Capture the cell that displays the provided text and extract its (X, Y) central coordinate. 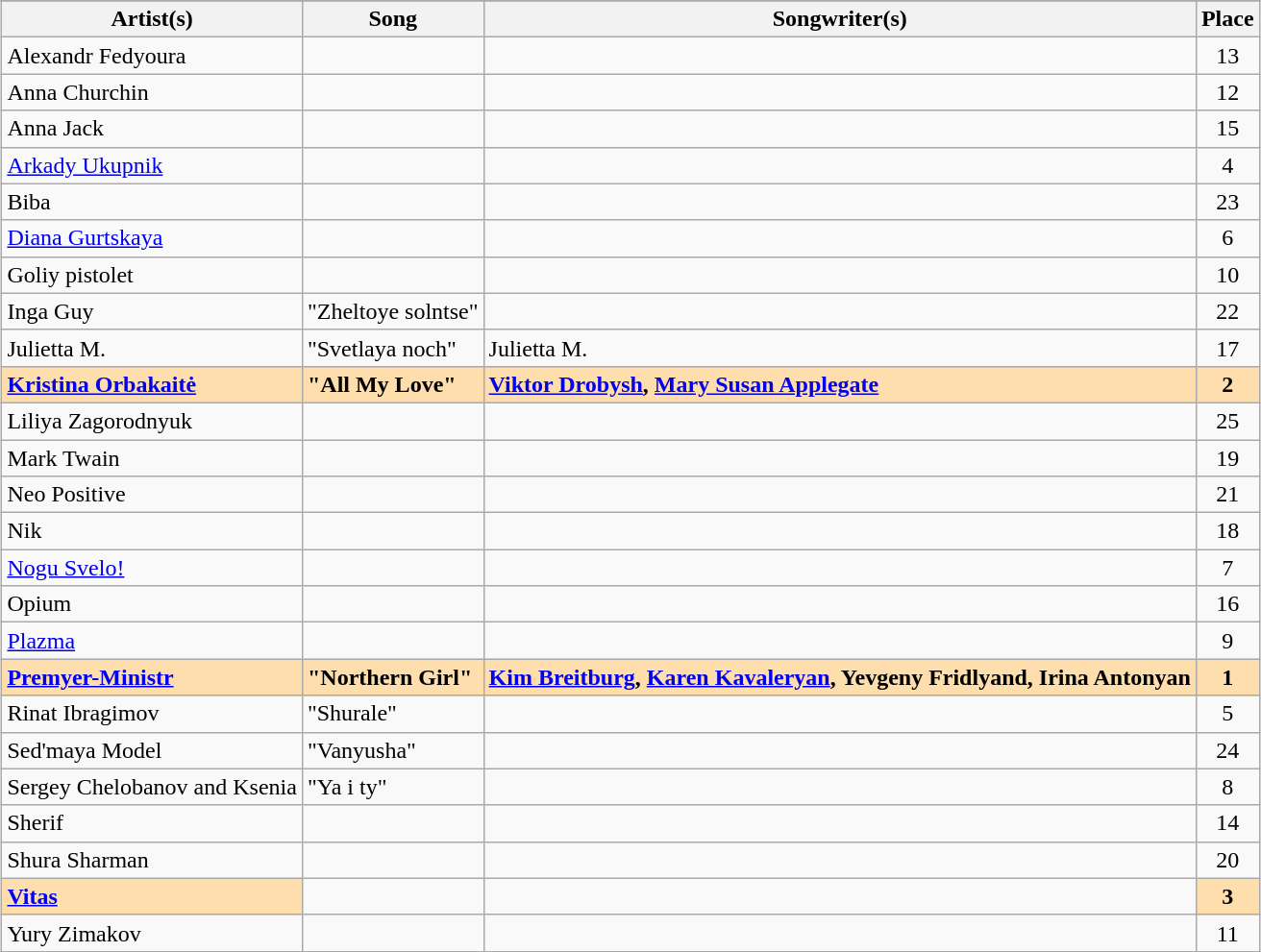
13 (1227, 56)
11 (1227, 933)
19 (1227, 458)
24 (1227, 750)
Vitas (152, 896)
Viktor Drobysh, Mary Susan Applegate (840, 384)
Artist(s) (152, 19)
Sed'maya Model (152, 750)
12 (1227, 92)
Diana Gurtskaya (152, 238)
Songwriter(s) (840, 19)
"Vanyusha" (392, 750)
8 (1227, 787)
"Northern Girl" (392, 677)
16 (1227, 604)
22 (1227, 311)
3 (1227, 896)
17 (1227, 348)
10 (1227, 275)
Mark Twain (152, 458)
20 (1227, 860)
"Svetlaya noch" (392, 348)
4 (1227, 165)
7 (1227, 568)
"Shurale" (392, 714)
25 (1227, 421)
23 (1227, 202)
Plazma (152, 641)
Liliya Zagorodnyuk (152, 421)
2 (1227, 384)
"Ya i ty" (392, 787)
Sergey Chelobanov and Ksenia (152, 787)
6 (1227, 238)
9 (1227, 641)
Anna Jack (152, 129)
Place (1227, 19)
14 (1227, 823)
Rinat Ibragimov (152, 714)
18 (1227, 531)
Anna Churchin (152, 92)
Shura Sharman (152, 860)
Biba (152, 202)
Nik (152, 531)
Goliy pistolet (152, 275)
Arkady Ukupnik (152, 165)
Alexandr Fedyoura (152, 56)
Yury Zimakov (152, 933)
5 (1227, 714)
1 (1227, 677)
Premyer-Ministr (152, 677)
Inga Guy (152, 311)
21 (1227, 495)
"All My Love" (392, 384)
Kim Breitburg, Karen Kavaleryan, Yevgeny Fridlyand, Irina Antonyan (840, 677)
Kristina Orbakaitė (152, 384)
Sherif (152, 823)
15 (1227, 129)
Neo Positive (152, 495)
Nogu Svelo! (152, 568)
Opium (152, 604)
"Zheltoye solntse" (392, 311)
Song (392, 19)
